Capture the cell that displays the provided text and extract its [x, y] central coordinate. 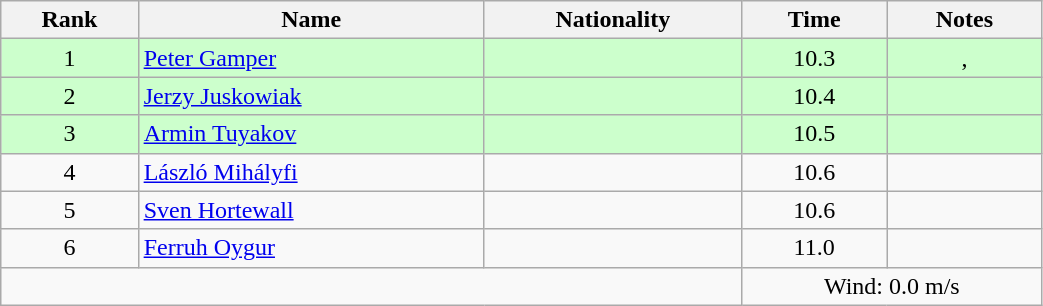
László Mihályfi [311, 172]
Jerzy Juskowiak [311, 96]
10.5 [814, 134]
3 [70, 134]
2 [70, 96]
Wind: 0.0 m/s [892, 286]
1 [70, 58]
Notes [964, 20]
10.3 [814, 58]
Name [311, 20]
Nationality [612, 20]
Sven Hortewall [311, 210]
Peter Gamper [311, 58]
10.4 [814, 96]
Ferruh Oygur [311, 248]
11.0 [814, 248]
, [964, 58]
5 [70, 210]
Armin Tuyakov [311, 134]
4 [70, 172]
6 [70, 248]
Time [814, 20]
Rank [70, 20]
